Locate the cell with the specified text and output its [x, y] center coordinate. 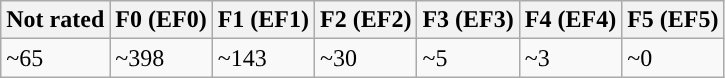
~5 [468, 58]
~0 [673, 58]
F5 (EF5) [673, 20]
~65 [56, 58]
F0 (EF0) [161, 20]
~3 [570, 58]
~143 [263, 58]
Not rated [56, 20]
F4 (EF4) [570, 20]
~30 [366, 58]
F3 (EF3) [468, 20]
~398 [161, 58]
F1 (EF1) [263, 20]
F2 (EF2) [366, 20]
